Capture the cell that displays the provided text and extract its [X, Y] central coordinate. 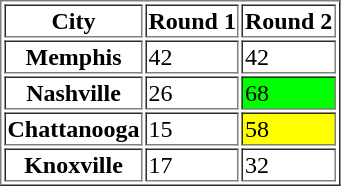
26 [192, 92]
Round 1 [192, 20]
15 [192, 128]
Knoxville [73, 164]
68 [288, 92]
Memphis [73, 56]
58 [288, 128]
32 [288, 164]
City [73, 20]
Round 2 [288, 20]
17 [192, 164]
Chattanooga [73, 128]
Nashville [73, 92]
